Find where the given text appears and provide that cell's center as [X, Y] coordinate. 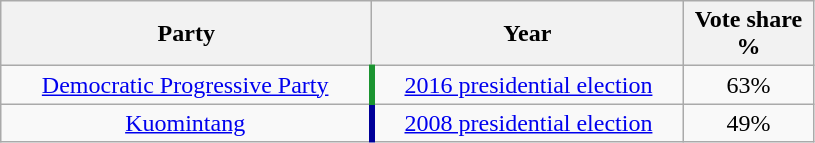
63% [748, 85]
Democratic Progressive Party [186, 85]
49% [748, 123]
2008 presidential election [528, 123]
2016 presidential election [528, 85]
Party [186, 34]
Year [528, 34]
Kuomintang [186, 123]
Vote share % [748, 34]
